For the text-containing cell, return its midpoint in [X, Y] coordinate format. 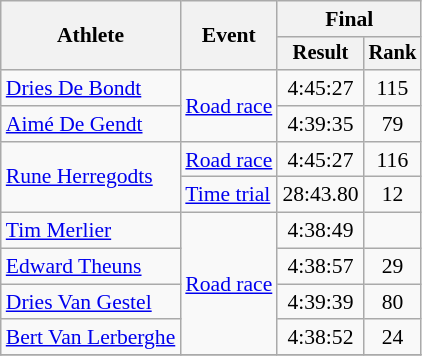
Event [228, 36]
Edward Theuns [91, 267]
24 [393, 338]
Aimé De Gendt [91, 124]
Result [320, 54]
28:43.80 [320, 195]
116 [393, 160]
Dries Van Gestel [91, 302]
79 [393, 124]
29 [393, 267]
12 [393, 195]
Tim Merlier [91, 231]
Bert Van Lerberghe [91, 338]
4:38:49 [320, 231]
115 [393, 88]
Rune Herregodts [91, 178]
4:39:39 [320, 302]
Athlete [91, 36]
4:38:57 [320, 267]
Time trial [228, 195]
4:39:35 [320, 124]
4:38:52 [320, 338]
80 [393, 302]
Dries De Bondt [91, 88]
Final [349, 19]
Rank [393, 54]
